From the cell containing the given text, extract its center point as (X, Y) coordinate. 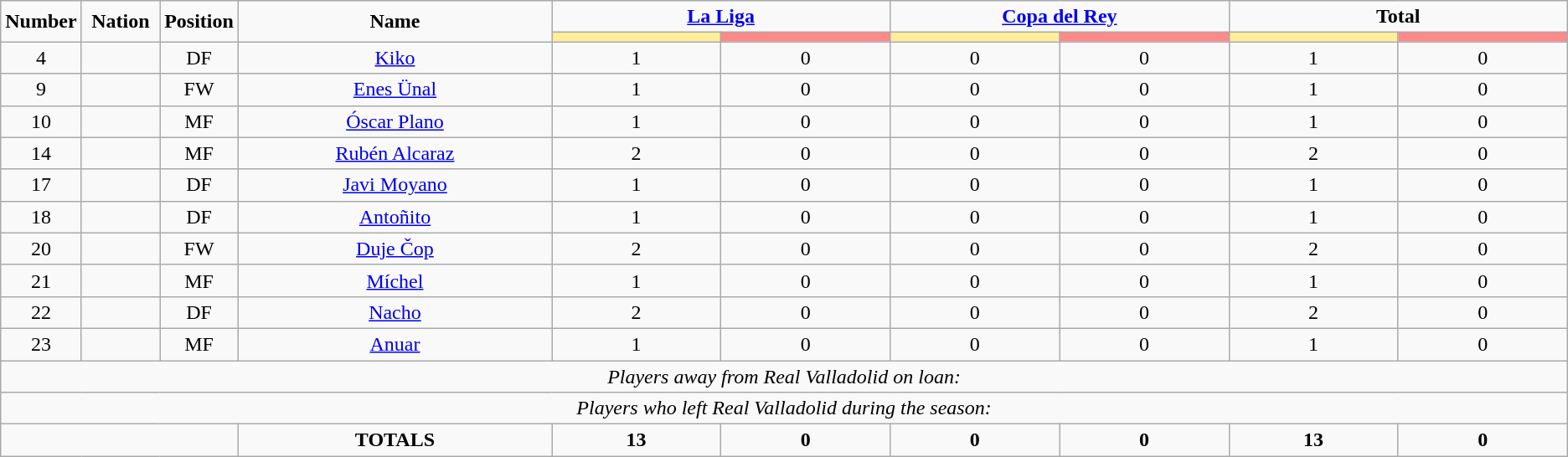
Óscar Plano (395, 121)
Copa del Rey (1060, 17)
22 (41, 312)
Number (41, 22)
Kiko (395, 58)
14 (41, 153)
Rubén Alcaraz (395, 153)
Nacho (395, 312)
Duje Čop (395, 249)
Players away from Real Valladolid on loan: (784, 376)
20 (41, 249)
Nation (121, 22)
23 (41, 344)
Total (1398, 17)
TOTALS (395, 440)
La Liga (720, 17)
4 (41, 58)
Players who left Real Valladolid during the season: (784, 408)
17 (41, 185)
9 (41, 90)
Javi Moyano (395, 185)
Position (199, 22)
21 (41, 280)
Enes Ünal (395, 90)
Anuar (395, 344)
Antoñito (395, 217)
Míchel (395, 280)
10 (41, 121)
18 (41, 217)
Name (395, 22)
